Identify which cell holds the provided text, then report its [x, y] central coordinate. 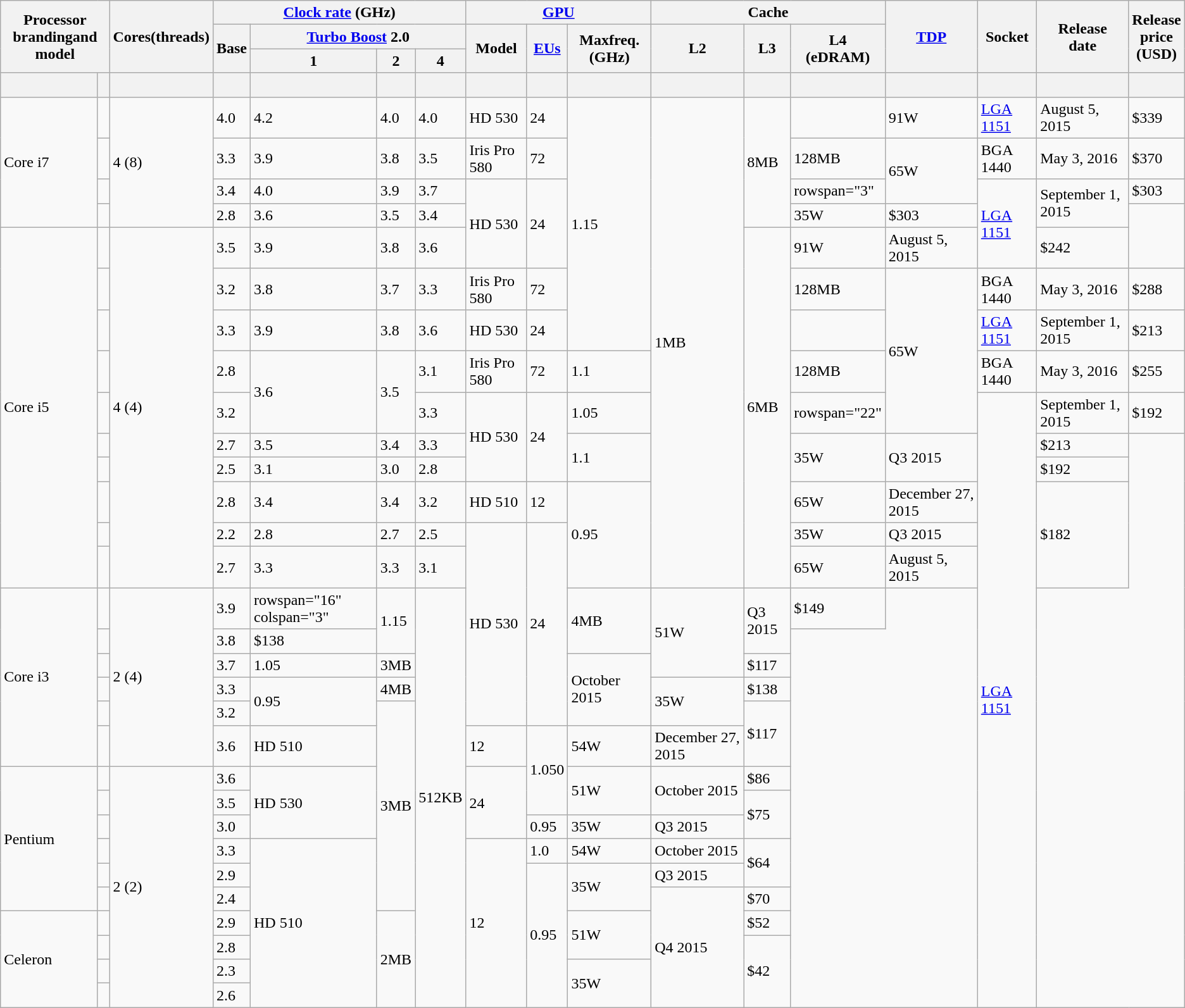
512KB [441, 797]
2.4 [232, 899]
2.6 [232, 995]
Processorbrandingand model [55, 37]
$288 [1157, 289]
Base [232, 49]
Core i5 [49, 408]
$64 [767, 862]
Cache [768, 13]
1 [313, 61]
$149 [838, 609]
L4 (eDRAM) [838, 49]
EUs [547, 49]
Core i7 [49, 162]
$70 [767, 899]
GPU [558, 13]
rowspan="3" [838, 191]
$52 [767, 923]
Clock rate (GHz) [339, 13]
Pentium [49, 838]
Celeron [49, 959]
1.0 [547, 850]
2 [396, 61]
$182 [1082, 535]
6MB [767, 408]
2.3 [232, 971]
2.2 [232, 535]
$242 [1082, 248]
Q4 2015 [698, 947]
Core i3 [49, 677]
Turbo Boost 2.0 [358, 37]
$42 [767, 971]
4 (4) [161, 408]
Maxfreq.(GHz) [610, 49]
4 (8) [161, 162]
TDP [931, 37]
Cores(threads) [161, 37]
1.050 [547, 769]
L3 [767, 49]
$75 [767, 814]
1MB [698, 342]
2 (4) [161, 677]
Releasedate [1082, 37]
$339 [1157, 118]
Socket [1006, 37]
Model [496, 49]
2 (2) [161, 887]
L2 [698, 49]
$86 [767, 778]
4.2 [313, 118]
Releaseprice(USD) [1157, 37]
4 [441, 61]
2MB [396, 959]
8MB [767, 162]
$370 [1157, 158]
rowspan="16" colspan="3" [313, 609]
$255 [1157, 371]
rowspan="22" [838, 413]
